For the text-containing cell, return its midpoint in [X, Y] coordinate format. 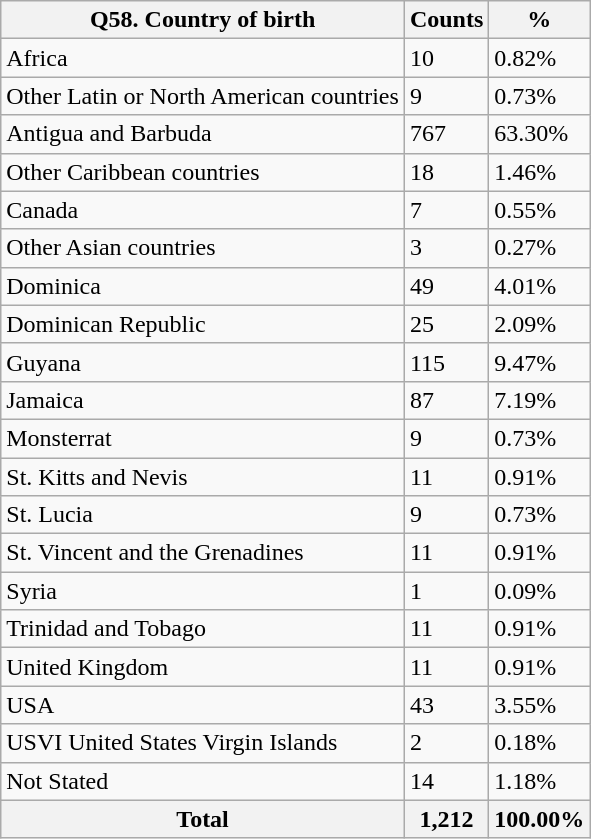
USVI United States Virgin Islands [203, 743]
7 [446, 210]
0.27% [540, 248]
3.55% [540, 705]
1.18% [540, 781]
49 [446, 286]
3 [446, 248]
Q58. Country of birth [203, 20]
0.09% [540, 591]
0.82% [540, 58]
Trinidad and Tobago [203, 629]
United Kingdom [203, 667]
Other Asian countries [203, 248]
Africa [203, 58]
% [540, 20]
Dominica [203, 286]
Jamaica [203, 400]
87 [446, 400]
4.01% [540, 286]
18 [446, 172]
St. Kitts and Nevis [203, 477]
Syria [203, 591]
St. Lucia [203, 515]
1.46% [540, 172]
1 [446, 591]
Monsterrat [203, 438]
115 [446, 362]
7.19% [540, 400]
Total [203, 819]
Counts [446, 20]
25 [446, 324]
Other Latin or North American countries [203, 96]
9.47% [540, 362]
767 [446, 134]
14 [446, 781]
1,212 [446, 819]
0.55% [540, 210]
63.30% [540, 134]
St. Vincent and the Grenadines [203, 553]
Dominican Republic [203, 324]
0.18% [540, 743]
Other Caribbean countries [203, 172]
100.00% [540, 819]
2.09% [540, 324]
10 [446, 58]
Guyana [203, 362]
2 [446, 743]
USA [203, 705]
Not Stated [203, 781]
Canada [203, 210]
43 [446, 705]
Antigua and Barbuda [203, 134]
